Locate the cell with the specified text and output its (x, y) center coordinate. 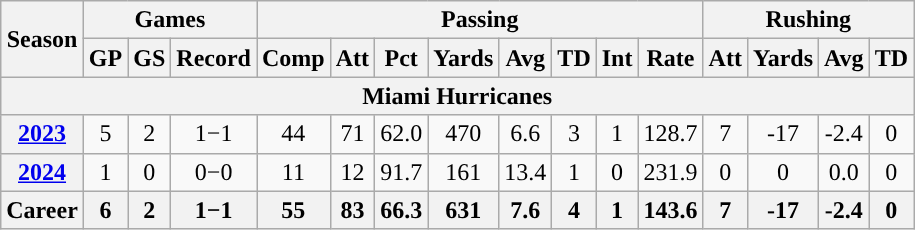
6.6 (526, 134)
470 (464, 134)
4 (574, 210)
161 (464, 172)
7.6 (526, 210)
Int (617, 58)
231.9 (670, 172)
0−0 (214, 172)
Record (214, 58)
Rate (670, 58)
GS (150, 58)
66.3 (402, 210)
2024 (42, 172)
11 (293, 172)
Season (42, 39)
143.6 (670, 210)
Career (42, 210)
44 (293, 134)
12 (352, 172)
3 (574, 134)
Passing (480, 20)
55 (293, 210)
128.7 (670, 134)
Comp (293, 58)
62.0 (402, 134)
Pct (402, 58)
Games (170, 20)
6 (105, 210)
2023 (42, 134)
0.0 (844, 172)
5 (105, 134)
Rushing (808, 20)
631 (464, 210)
91.7 (402, 172)
GP (105, 58)
13.4 (526, 172)
71 (352, 134)
Miami Hurricanes (458, 96)
83 (352, 210)
